Identify which cell holds the provided text, then report its [X, Y] central coordinate. 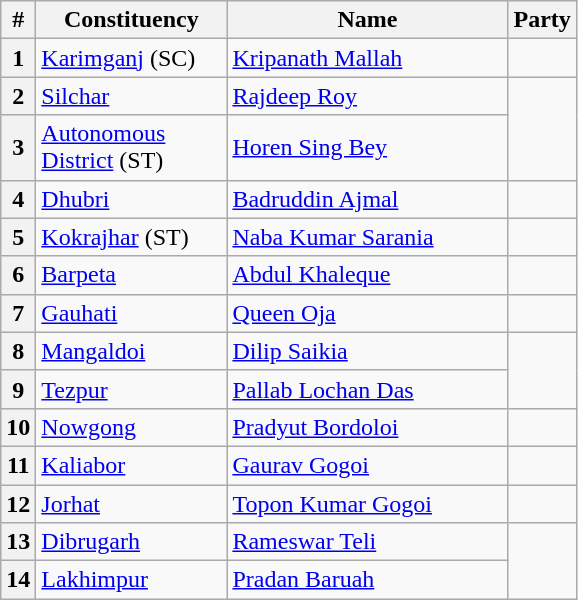
Jorhat [132, 503]
Naba Kumar Sarania [368, 237]
Kaliabor [132, 465]
Pallab Lochan Das [368, 389]
Abdul Khaleque [368, 275]
Pradyut Bordoloi [368, 427]
9 [18, 389]
11 [18, 465]
Gaurav Gogoi [368, 465]
7 [18, 313]
5 [18, 237]
Dibrugarh [132, 542]
Badruddin Ajmal [368, 199]
Topon Kumar Gogoi [368, 503]
Queen Oja [368, 313]
10 [18, 427]
4 [18, 199]
Name [368, 20]
12 [18, 503]
Silchar [132, 96]
3 [18, 148]
Nowgong [132, 427]
Dhubri [132, 199]
Constituency [132, 20]
Pradan Baruah [368, 580]
Rameswar Teli [368, 542]
Lakhimpur [132, 580]
Barpeta [132, 275]
6 [18, 275]
14 [18, 580]
# [18, 20]
1 [18, 58]
Party [542, 20]
Dilip Saikia [368, 351]
Kripanath Mallah [368, 58]
Horen Sing Bey [368, 148]
Autonomous District (ST) [132, 148]
Tezpur [132, 389]
Karimganj (SC) [132, 58]
Rajdeep Roy [368, 96]
13 [18, 542]
8 [18, 351]
Mangaldoi [132, 351]
2 [18, 96]
Gauhati [132, 313]
Kokrajhar (ST) [132, 237]
